From the cell containing the given text, extract its center point as (x, y) coordinate. 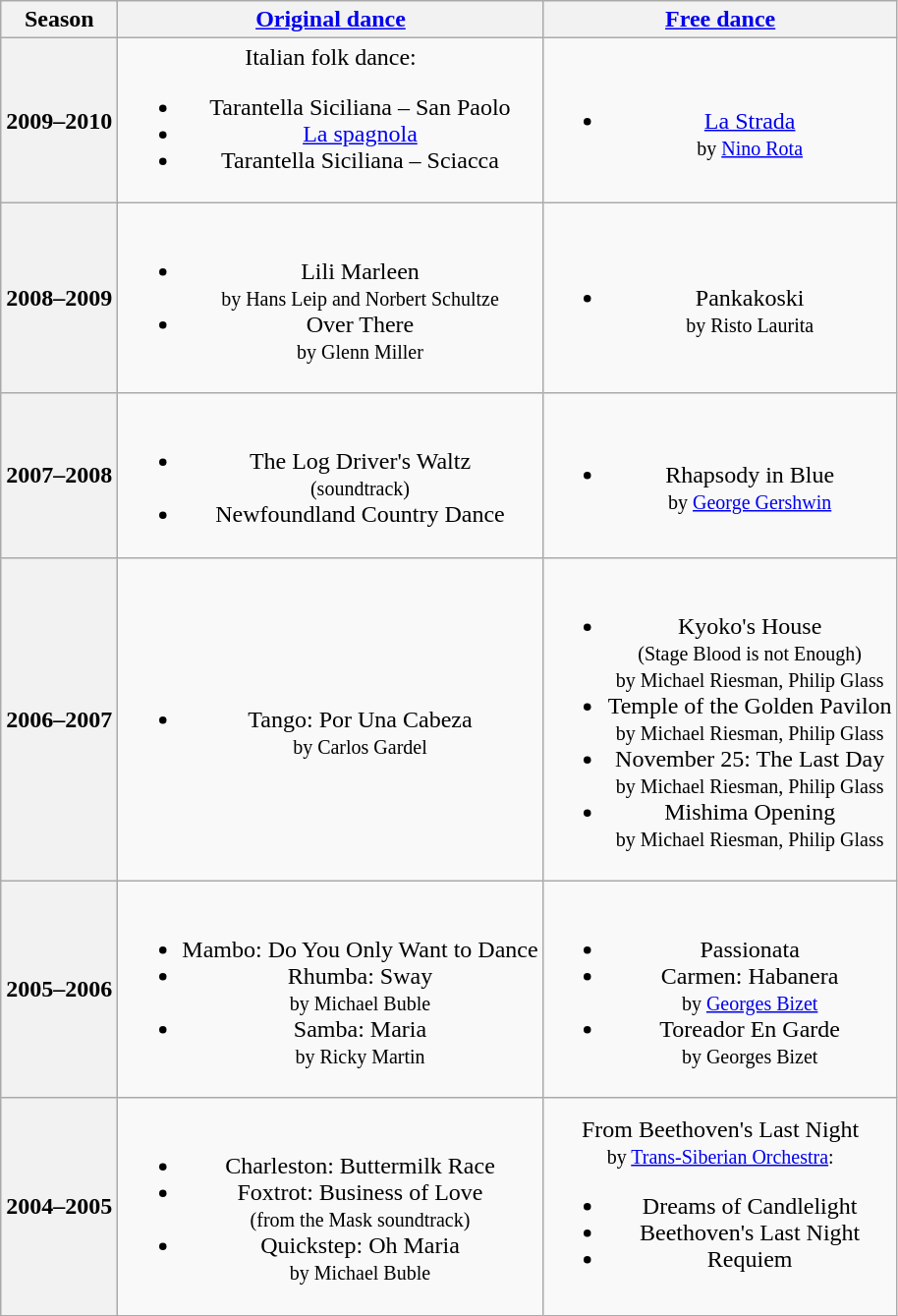
2005–2006 (59, 989)
2009–2010 (59, 120)
Mambo: Do You Only Want to DanceRhumba: Sway by Michael Buble Samba: Maria by Ricky Martin (330, 989)
From Beethoven's Last Night by Trans-Siberian Orchestra: Dreams of CandlelightBeethoven's Last NightRequiem (720, 1207)
2004–2005 (59, 1207)
2007–2008 (59, 476)
2006–2007 (59, 719)
Lili Marleen by Hans Leip and Norbert Schultze Over There by Glenn Miller (330, 298)
Original dance (330, 20)
Charleston: Buttermilk RaceFoxtrot: Business of Love (from the Mask soundtrack) Quickstep: Oh Maria by Michael Buble (330, 1207)
The Log Driver's Waltz (soundtrack) Newfoundland Country Dance (330, 476)
PassionataCarmen: Habanera by Georges Bizet Toreador En Garde by Georges Bizet (720, 989)
Season (59, 20)
Pankakoski by Risto Laurita (720, 298)
La Strada by Nino Rota (720, 120)
2008–2009 (59, 298)
Tango: Por Una Cabeza by Carlos Gardel (330, 719)
Free dance (720, 20)
Italian folk dance:Tarantella Siciliana – San PaoloLa spagnolaTarantella Siciliana – Sciacca (330, 120)
Rhapsody in Blue by George Gershwin (720, 476)
